Extract the (X, Y) coordinate from the center of the cell holding the provided text.  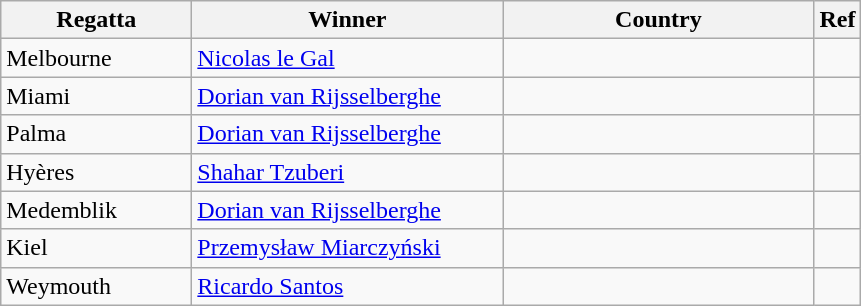
Palma (96, 134)
Miami (96, 96)
Przemysław Miarczyński (348, 248)
Ricardo Santos (348, 286)
Hyères (96, 172)
Regatta (96, 20)
Ref (838, 20)
Winner (348, 20)
Shahar Tzuberi (348, 172)
Kiel (96, 248)
Nicolas le Gal (348, 58)
Weymouth (96, 286)
Medemblik (96, 210)
Melbourne (96, 58)
Country (658, 20)
